Provide the (x, y) coordinate of the cell's center where the given text is located.  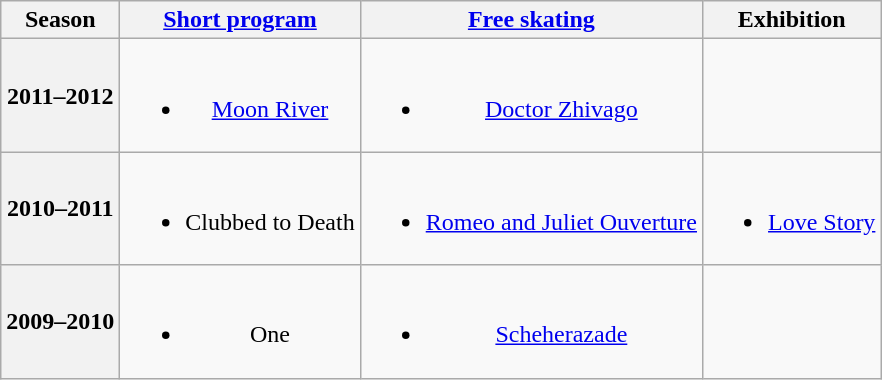
Clubbed to Death (240, 208)
2010–2011 (60, 208)
2009–2010 (60, 322)
Scheherazade (531, 322)
2011–2012 (60, 96)
Doctor Zhivago (531, 96)
Romeo and Juliet Ouverture (531, 208)
Moon River (240, 96)
Short program (240, 20)
Exhibition (792, 20)
Free skating (531, 20)
One (240, 322)
Love Story (792, 208)
Season (60, 20)
